Search for the cell housing the specified text and yield its [X, Y] center coordinate. 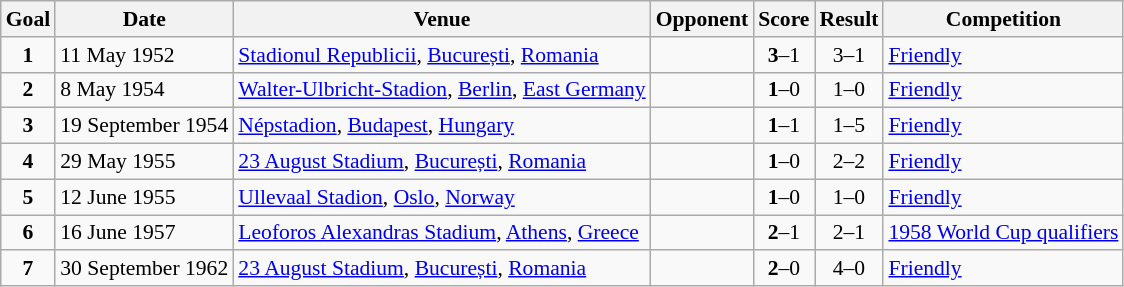
3 [28, 126]
2 [28, 90]
2–0 [784, 269]
Goal [28, 19]
1958 World Cup qualifiers [1003, 233]
4 [28, 162]
Stadionul Republicii, București, Romania [442, 55]
29 May 1955 [144, 162]
Result [848, 19]
Opponent [702, 19]
1–5 [848, 126]
30 September 1962 [144, 269]
2–2 [848, 162]
Leoforos Alexandras Stadium, Athens, Greece [442, 233]
12 June 1955 [144, 197]
Competition [1003, 19]
Walter-Ulbricht-Stadion, Berlin, East Germany [442, 90]
Date [144, 19]
19 September 1954 [144, 126]
1–1 [784, 126]
Ullevaal Stadion, Oslo, Norway [442, 197]
16 June 1957 [144, 233]
Score [784, 19]
8 May 1954 [144, 90]
5 [28, 197]
Népstadion, Budapest, Hungary [442, 126]
7 [28, 269]
1 [28, 55]
Venue [442, 19]
6 [28, 233]
11 May 1952 [144, 55]
4–0 [848, 269]
